Find where the given text appears and provide that cell's center as (x, y) coordinate. 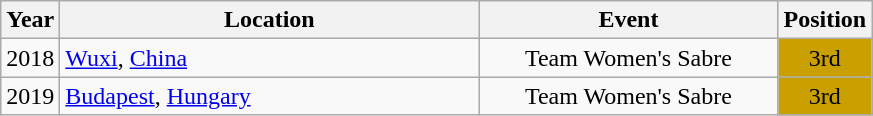
Location (270, 20)
Year (30, 20)
Event (628, 20)
2018 (30, 58)
Wuxi, China (270, 58)
Position (825, 20)
2019 (30, 96)
Budapest, Hungary (270, 96)
